Find where the given text appears and provide that cell's center as (x, y) coordinate. 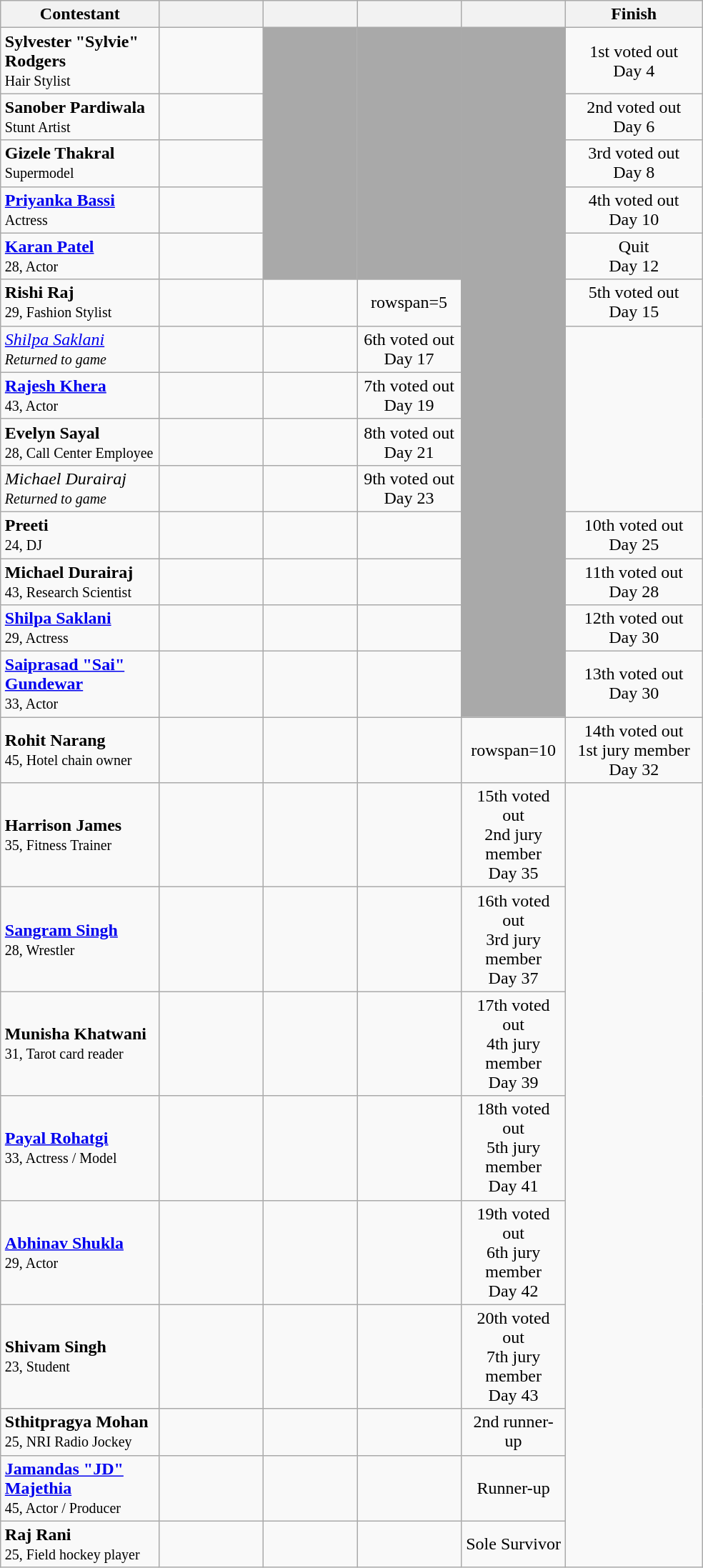
Payal Rohatgi33, Actress / Model (80, 1148)
20th voted out7th jury member Day 43 (514, 1357)
Rohit Narang45, Hotel chain owner (80, 750)
14th voted out1st jury member Day 32 (634, 750)
Runner-up (514, 1488)
Sanober PardiwalaStunt Artist (80, 117)
5th voted out Day 15 (634, 303)
Saiprasad "Sai" Gundewar33, Actor (80, 684)
13th voted out Day 30 (634, 684)
Shilpa Saklani29, Actress (80, 629)
Rishi Raj29, Fashion Stylist (80, 303)
10th voted out Day 25 (634, 534)
Sthitpragya Mohan25, NRI Radio Jockey (80, 1432)
Shivam Singh23, Student (80, 1357)
19th voted out6th jury member Day 42 (514, 1252)
6th voted out Day 17 (409, 349)
2nd voted outDay 6 (634, 117)
Jamandas "JD" Majethia45, Actor / Producer (80, 1488)
2nd runner-up (514, 1432)
Rajesh Khera43, Actor (80, 396)
8th voted out Day 21 (409, 441)
16th voted out3rd jury member Day 37 (514, 939)
Karan Patel28, Actor (80, 256)
Harrison James35, Fitness Trainer (80, 835)
Priyanka BassiActress (80, 210)
17th voted out4th jury member Day 39 (514, 1044)
Abhinav Shukla29, Actor (80, 1252)
Sole Survivor (514, 1544)
Preeti24, DJ (80, 534)
7th voted outDay 19 (409, 396)
9th voted out Day 23 (409, 489)
4th voted outDay 10 (634, 210)
QuitDay 12 (634, 256)
18th voted out5th jury member Day 41 (514, 1148)
Gizele ThakralSupermodel (80, 163)
12th voted out Day 30 (634, 629)
Shilpa SaklaniReturned to game (80, 349)
11th voted out Day 28 (634, 581)
Contestant (80, 14)
Finish (634, 14)
Munisha Khatwani31, Tarot card reader (80, 1044)
rowspan=10 (514, 750)
15th voted out2nd jury member Day 35 (514, 835)
Michael DurairajReturned to game (80, 489)
3rd voted outDay 8 (634, 163)
Sangram Singh28, Wrestler (80, 939)
1st voted outDay 4 (634, 61)
Sylvester "Sylvie" RodgersHair Stylist (80, 61)
Raj Rani25, Field hockey player (80, 1544)
Evelyn Sayal28, Call Center Employee (80, 441)
rowspan=5 (409, 303)
Michael Durairaj43, Research Scientist (80, 581)
